From the cell containing the given text, extract its center point as (X, Y) coordinate. 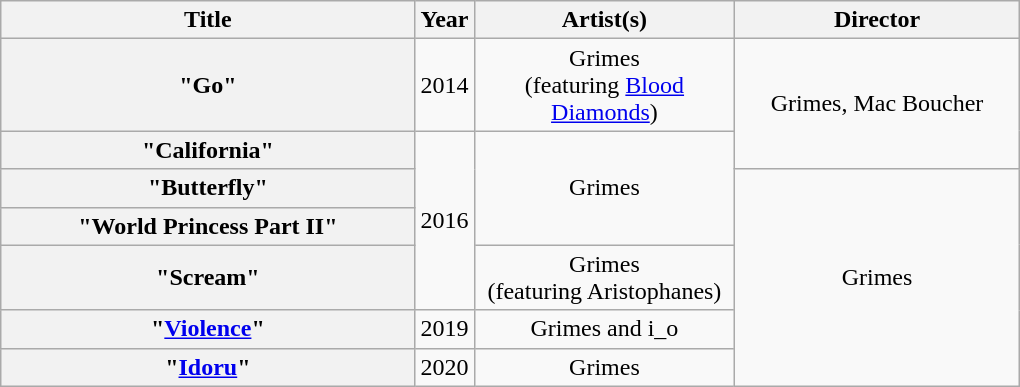
"Violence" (208, 329)
"California" (208, 150)
Grimes, Mac Boucher (878, 104)
"Butterfly" (208, 188)
2019 (444, 329)
2016 (444, 220)
Grimes(featuring Aristophanes) (604, 278)
Director (878, 20)
Title (208, 20)
2014 (444, 85)
"Scream" (208, 278)
Artist(s) (604, 20)
"World Princess Part II" (208, 226)
"Idoru" (208, 367)
Grimes(featuring Blood Diamonds) (604, 85)
Year (444, 20)
Grimes and i_o (604, 329)
"Go" (208, 85)
2020 (444, 367)
